Determine the [x, y] coordinate at the center of the cell enclosing the given text.  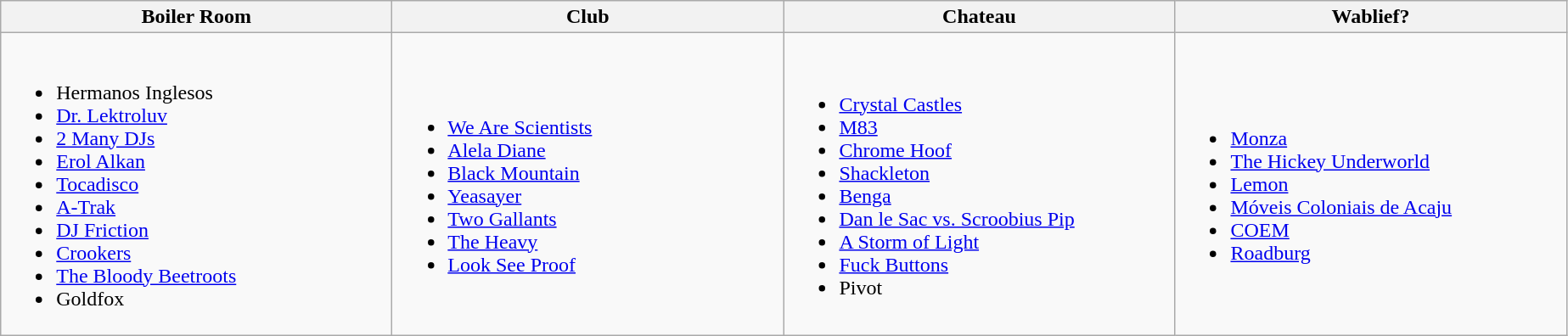
Chateau [980, 17]
Wablief? [1370, 17]
Club [587, 17]
Hermanos InglesosDr. Lektroluv2 Many DJsErol AlkanTocadiscoA-TrakDJ FrictionCrookersThe Bloody BeetrootsGoldfox [197, 184]
We Are ScientistsAlela DianeBlack MountainYeasayerTwo GallantsThe HeavyLook See Proof [587, 184]
Boiler Room [197, 17]
MonzaThe Hickey UnderworldLemonMóveis Coloniais de AcajuCOEMRoadburg [1370, 184]
Crystal CastlesM83Chrome HoofShackletonBengaDan le Sac vs. Scroobius PipA Storm of LightFuck ButtonsPivot [980, 184]
